Find where the given text appears and provide that cell's center as (X, Y) coordinate. 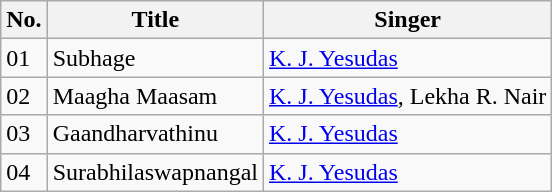
No. (24, 20)
02 (24, 96)
Maagha Maasam (155, 96)
Surabhilaswapnangal (155, 172)
03 (24, 134)
Title (155, 20)
04 (24, 172)
Gaandharvathinu (155, 134)
Singer (408, 20)
Subhage (155, 58)
01 (24, 58)
K. J. Yesudas, Lekha R. Nair (408, 96)
